From the cell containing the given text, extract its center point as [X, Y] coordinate. 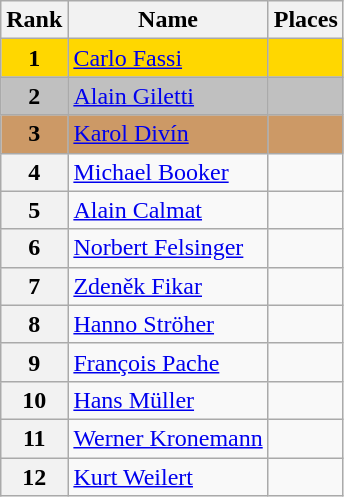
François Pache [168, 362]
Carlo Fassi [168, 58]
Karol Divín [168, 134]
12 [34, 477]
1 [34, 58]
Places [306, 20]
Zdeněk Fikar [168, 286]
Alain Giletti [168, 96]
7 [34, 286]
Hans Müller [168, 400]
Alain Calmat [168, 210]
Kurt Weilert [168, 477]
Michael Booker [168, 172]
5 [34, 210]
9 [34, 362]
10 [34, 400]
8 [34, 324]
Werner Kronemann [168, 438]
Norbert Felsinger [168, 248]
11 [34, 438]
6 [34, 248]
3 [34, 134]
2 [34, 96]
Hanno Ströher [168, 324]
4 [34, 172]
Name [168, 20]
Rank [34, 20]
